Scan for the cell matching the given text and deliver its [x, y] coordinate at center. 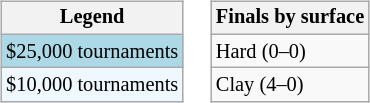
$10,000 tournaments [92, 85]
Hard (0–0) [290, 51]
$25,000 tournaments [92, 51]
Legend [92, 18]
Clay (4–0) [290, 85]
Finals by surface [290, 18]
